Identify which cell holds the provided text, then report its [x, y] central coordinate. 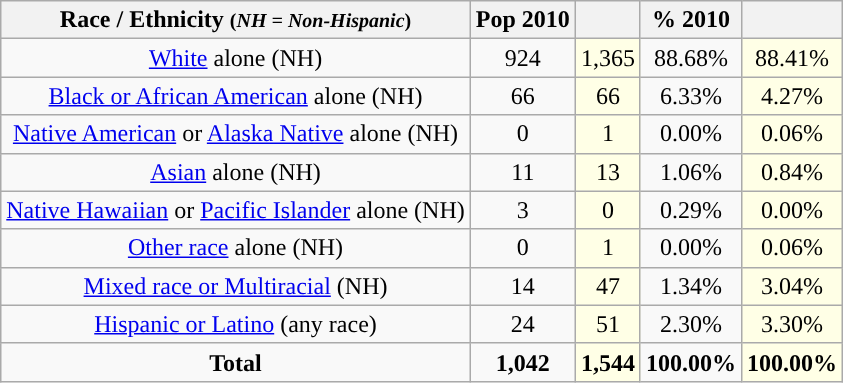
0.29% [690, 210]
6.33% [690, 96]
1,365 [608, 58]
Other race alone (NH) [236, 248]
3 [522, 210]
1.06% [690, 172]
47 [608, 286]
11 [522, 172]
Pop 2010 [522, 20]
0.84% [792, 172]
1,544 [608, 362]
51 [608, 324]
4.27% [792, 96]
Native American or Alaska Native alone (NH) [236, 134]
13 [608, 172]
88.41% [792, 58]
% 2010 [690, 20]
88.68% [690, 58]
Total [236, 362]
Native Hawaiian or Pacific Islander alone (NH) [236, 210]
White alone (NH) [236, 58]
Hispanic or Latino (any race) [236, 324]
24 [522, 324]
2.30% [690, 324]
Asian alone (NH) [236, 172]
3.30% [792, 324]
14 [522, 286]
3.04% [792, 286]
1.34% [690, 286]
Race / Ethnicity (NH = Non-Hispanic) [236, 20]
1,042 [522, 362]
924 [522, 58]
Black or African American alone (NH) [236, 96]
Mixed race or Multiracial (NH) [236, 286]
